Scan for the cell matching the given text and deliver its (X, Y) coordinate at center. 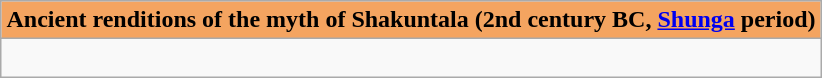
Ancient renditions of the myth of Shakuntala (2nd century BC, Shunga period) (411, 20)
